Extract the [x, y] coordinate from the center of the cell holding the provided text.  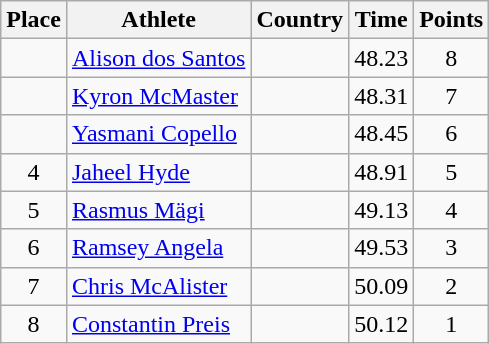
Country [300, 20]
Kyron McMaster [158, 96]
3 [452, 248]
Athlete [158, 20]
Place [34, 20]
Yasmani Copello [158, 134]
Constantin Preis [158, 324]
Rasmus Mägi [158, 210]
50.12 [382, 324]
50.09 [382, 286]
Alison dos Santos [158, 58]
2 [452, 286]
1 [452, 324]
Time [382, 20]
49.53 [382, 248]
Points [452, 20]
Chris McAlister [158, 286]
49.13 [382, 210]
48.31 [382, 96]
Ramsey Angela [158, 248]
48.23 [382, 58]
48.45 [382, 134]
48.91 [382, 172]
Jaheel Hyde [158, 172]
